From the cell containing the given text, extract its center point as [X, Y] coordinate. 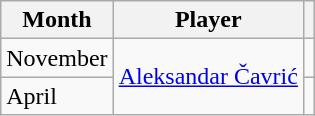
Month [57, 20]
November [57, 58]
Player [208, 20]
April [57, 96]
Aleksandar Čavrić [208, 77]
